Capture the cell that displays the provided text and extract its [x, y] central coordinate. 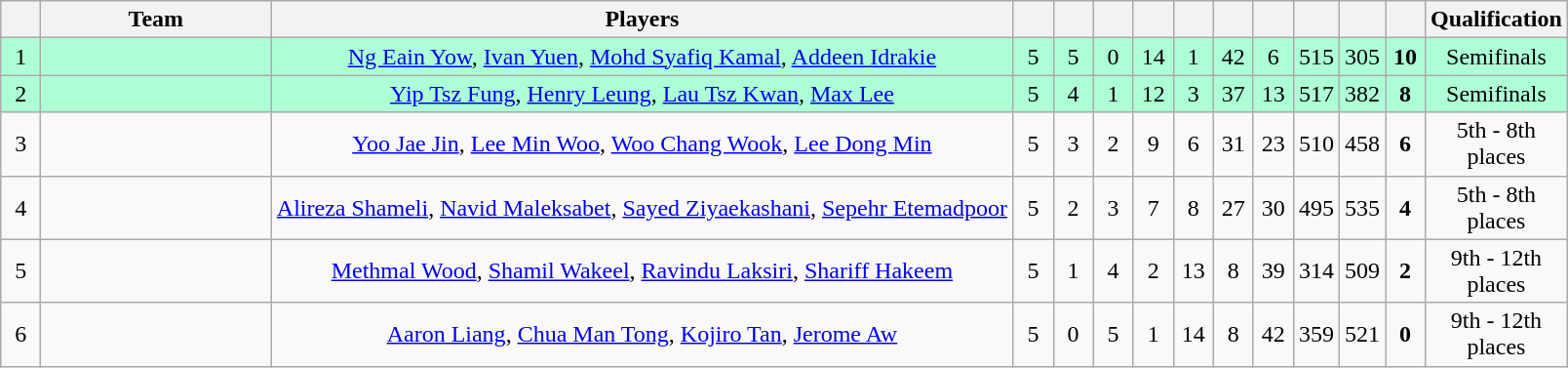
510 [1316, 144]
515 [1316, 57]
Qualification [1497, 20]
Yip Tsz Fung, Henry Leung, Lau Tsz Kwan, Max Lee [642, 94]
31 [1233, 144]
39 [1274, 271]
7 [1153, 207]
Ng Eain Yow, Ivan Yuen, Mohd Syafiq Kamal, Addeen Idrakie [642, 57]
10 [1404, 57]
Players [642, 20]
521 [1361, 334]
Aaron Liang, Chua Man Tong, Kojiro Tan, Jerome Aw [642, 334]
509 [1361, 271]
9 [1153, 144]
Methmal Wood, Shamil Wakeel, Ravindu Laksiri, Shariff Hakeem [642, 271]
495 [1316, 207]
Alireza Shameli, Navid Maleksabet, Sayed Ziyaekashani, Sepehr Etemadpoor [642, 207]
382 [1361, 94]
305 [1361, 57]
Team [156, 20]
27 [1233, 207]
12 [1153, 94]
Yoo Jae Jin, Lee Min Woo, Woo Chang Wook, Lee Dong Min [642, 144]
23 [1274, 144]
517 [1316, 94]
37 [1233, 94]
535 [1361, 207]
359 [1316, 334]
458 [1361, 144]
314 [1316, 271]
30 [1274, 207]
